From the cell containing the given text, extract its center point as [x, y] coordinate. 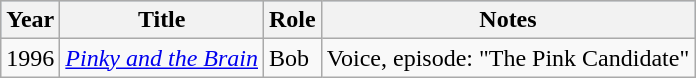
Year [30, 20]
Bob [293, 58]
Notes [508, 20]
Role [293, 20]
1996 [30, 58]
Pinky and the Brain [162, 58]
Voice, episode: "The Pink Candidate" [508, 58]
Title [162, 20]
